From the cell containing the given text, extract its center point as (X, Y) coordinate. 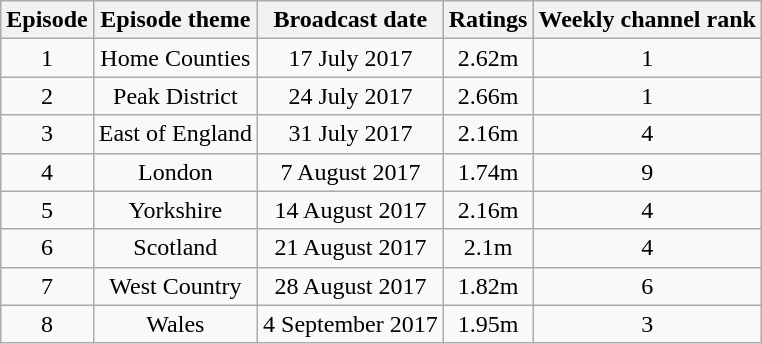
17 July 2017 (351, 58)
Peak District (175, 96)
1.95m (488, 324)
7 August 2017 (351, 172)
Home Counties (175, 58)
9 (647, 172)
West Country (175, 286)
Broadcast date (351, 20)
Ratings (488, 20)
1.82m (488, 286)
31 July 2017 (351, 134)
Wales (175, 324)
14 August 2017 (351, 210)
Yorkshire (175, 210)
2 (47, 96)
1.74m (488, 172)
8 (47, 324)
Episode (47, 20)
London (175, 172)
East of England (175, 134)
4 September 2017 (351, 324)
Scotland (175, 248)
5 (47, 210)
28 August 2017 (351, 286)
Episode theme (175, 20)
2.62m (488, 58)
7 (47, 286)
Weekly channel rank (647, 20)
21 August 2017 (351, 248)
2.66m (488, 96)
2.1m (488, 248)
24 July 2017 (351, 96)
